Extract the [x, y] coordinate from the center of the cell holding the provided text.  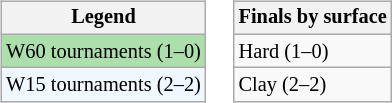
Hard (1–0) [313, 51]
Finals by surface [313, 18]
W15 tournaments (2–2) [103, 85]
Clay (2–2) [313, 85]
Legend [103, 18]
W60 tournaments (1–0) [103, 51]
